Pinpoint the cell where the given text exists, returning its [x, y] midpoint coordinate. 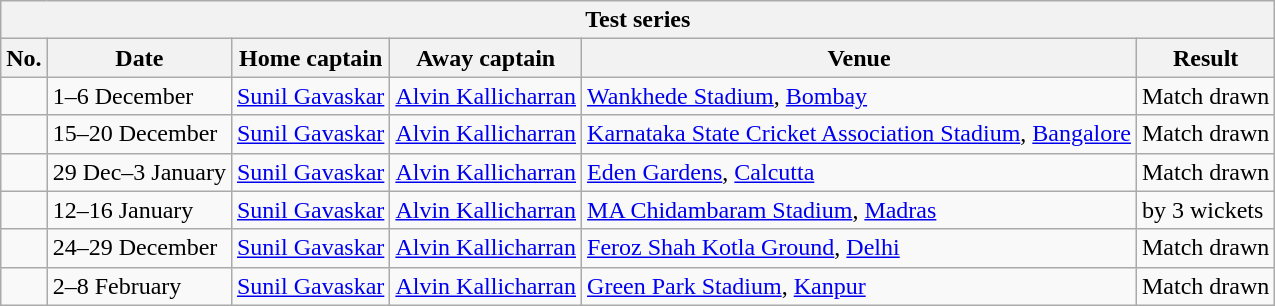
Away captain [486, 58]
Date [139, 58]
2–8 February [139, 286]
12–16 January [139, 210]
Home captain [310, 58]
Result [1205, 58]
Venue [860, 58]
Eden Gardens, Calcutta [860, 172]
1–6 December [139, 96]
Green Park Stadium, Kanpur [860, 286]
Wankhede Stadium, Bombay [860, 96]
29 Dec–3 January [139, 172]
No. [24, 58]
24–29 December [139, 248]
Karnataka State Cricket Association Stadium, Bangalore [860, 134]
Test series [638, 20]
MA Chidambaram Stadium, Madras [860, 210]
Feroz Shah Kotla Ground, Delhi [860, 248]
15–20 December [139, 134]
by 3 wickets [1205, 210]
